Extract the [X, Y] coordinate from the center of the cell holding the provided text.  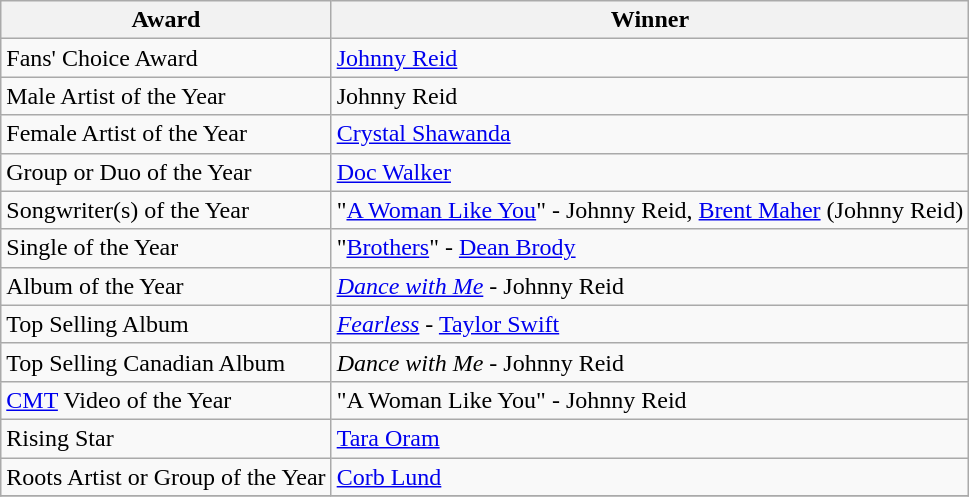
Single of the Year [166, 248]
Doc Walker [650, 172]
CMT Video of the Year [166, 400]
"A Woman Like You" - Johnny Reid, Brent Maher (Johnny Reid) [650, 210]
Corb Lund [650, 477]
Group or Duo of the Year [166, 172]
Crystal Shawanda [650, 134]
Male Artist of the Year [166, 96]
Album of the Year [166, 286]
Rising Star [166, 438]
Winner [650, 20]
Female Artist of the Year [166, 134]
Fearless - Taylor Swift [650, 324]
Songwriter(s) of the Year [166, 210]
Top Selling Album [166, 324]
"Brothers" - Dean Brody [650, 248]
Award [166, 20]
Tara Oram [650, 438]
Top Selling Canadian Album [166, 362]
"A Woman Like You" - Johnny Reid [650, 400]
Roots Artist or Group of the Year [166, 477]
Fans' Choice Award [166, 58]
